Provide the [X, Y] coordinate of the cell's center where the given text is located.  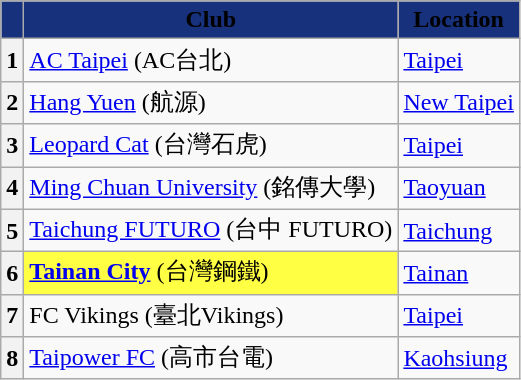
AC Taipei (AC台北) [211, 60]
5 [12, 230]
Hang Yuen (航源) [211, 102]
Ming Chuan University (銘傳大學) [211, 188]
1 [12, 60]
Taichung [459, 230]
Taipower FC (高市台電) [211, 358]
FC Vikings (臺北Vikings) [211, 316]
3 [12, 146]
4 [12, 188]
Taichung FUTURO (台中 FUTURO) [211, 230]
Tainan City (台灣鋼鐵) [211, 274]
8 [12, 358]
Leopard Cat (台灣石虎) [211, 146]
New Taipei [459, 102]
6 [12, 274]
Club [211, 20]
7 [12, 316]
Location [459, 20]
Kaohsiung [459, 358]
2 [12, 102]
Taoyuan [459, 188]
Tainan [459, 274]
